Detect which cell encompasses the target text, then output its (X, Y) center coordinate. 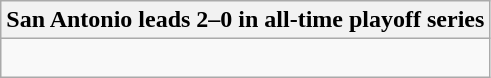
San Antonio leads 2–0 in all-time playoff series (246, 20)
